Return [X, Y] of the center of cell containing provided text 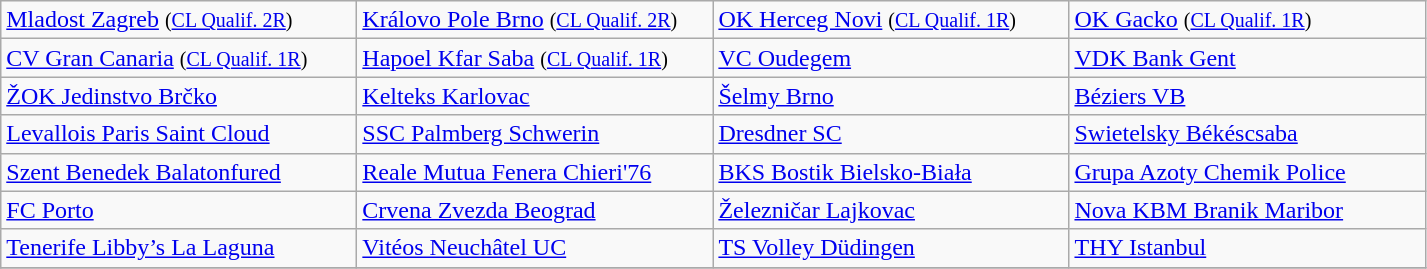
VC Oudegem [891, 58]
Mladost Zagreb (CL Qualif. 2R) [179, 20]
Šelmy Brno [891, 96]
OK Gacko (CL Qualif. 1R) [1247, 20]
THY Istanbul [1247, 248]
Swietelsky Békéscsaba [1247, 134]
TS Volley Düdingen [891, 248]
SSC Palmberg Schwerin [535, 134]
Železničar Lajkovac [891, 210]
VDK Bank Gent [1247, 58]
BKS Bostik Bielsko-Biała [891, 172]
Kelteks Karlovac [535, 96]
Levallois Paris Saint Cloud [179, 134]
CV Gran Canaria (CL Qualif. 1R) [179, 58]
Královo Pole Brno (CL Qualif. 2R) [535, 20]
OK Herceg Novi (CL Qualif. 1R) [891, 20]
Szent Benedek Balatonfured [179, 172]
Crvena Zvezda Beograd [535, 210]
Dresdner SC [891, 134]
Nova KBM Branik Maribor [1247, 210]
FC Porto [179, 210]
Béziers VB [1247, 96]
Vitéos Neuchâtel UC [535, 248]
Reale Mutua Fenera Chieri'76 [535, 172]
Tenerife Libby’s La Laguna [179, 248]
ŽOK Jedinstvo Brčko [179, 96]
Hapoel Kfar Saba (CL Qualif. 1R) [535, 58]
Grupa Azoty Chemik Police [1247, 172]
